Extract the (x, y) coordinate from the center of the cell holding the provided text.  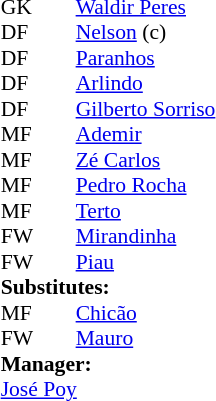
Mirandinha (146, 237)
Paranhos (146, 58)
Terto (146, 211)
Piau (146, 262)
Chicão (146, 313)
Mauro (146, 339)
Nelson (c) (146, 33)
Gilberto Sorriso (146, 109)
Zé Carlos (146, 160)
Arlindo (146, 83)
Ademir (146, 135)
Substitutes: (108, 287)
Manager: (108, 364)
Pedro Rocha (146, 185)
